Provide the [x, y] coordinate of the cell's center where the given text is located.  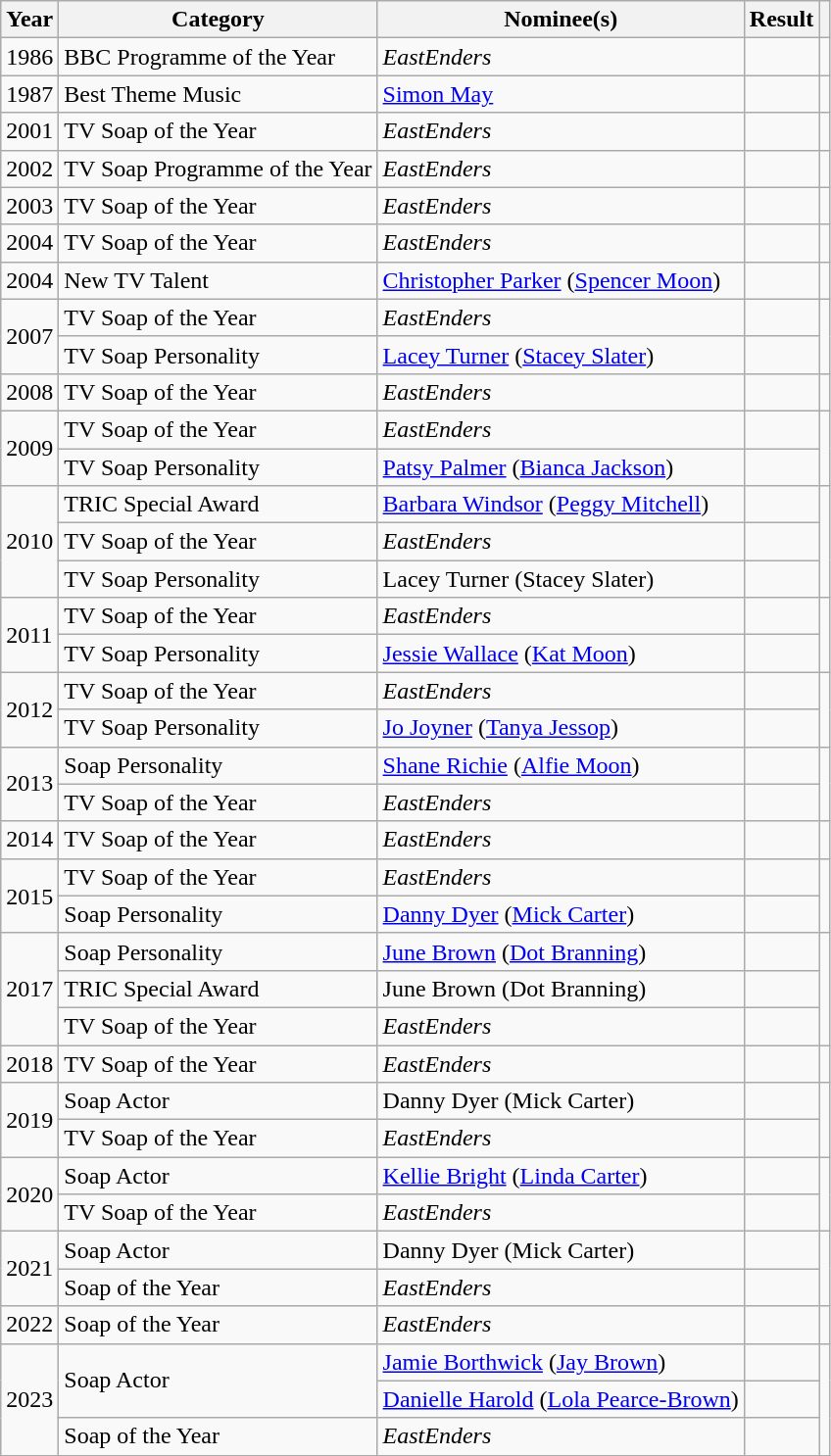
1986 [29, 57]
Simon May [561, 94]
2018 [29, 1063]
Jamie Borthwick (Jay Brown) [561, 1362]
Shane Richie (Alfie Moon) [561, 765]
2010 [29, 542]
BBC Programme of the Year [218, 57]
2021 [29, 1269]
2009 [29, 448]
Patsy Palmer (Bianca Jackson) [561, 467]
Christopher Parker (Spencer Moon) [561, 280]
2002 [29, 169]
2007 [29, 336]
2011 [29, 635]
Nominee(s) [561, 20]
Category [218, 20]
2012 [29, 709]
TV Soap Programme of the Year [218, 169]
Jessie Wallace (Kat Moon) [561, 654]
2022 [29, 1325]
Result [781, 20]
New TV Talent [218, 280]
Year [29, 20]
Kellie Bright (Linda Carter) [561, 1176]
2020 [29, 1194]
Jo Joyner (Tanya Jessop) [561, 728]
2013 [29, 784]
2001 [29, 131]
Danielle Harold (Lola Pearce-Brown) [561, 1399]
1987 [29, 94]
2019 [29, 1120]
2014 [29, 840]
Barbara Windsor (Peggy Mitchell) [561, 505]
2003 [29, 206]
2008 [29, 392]
Best Theme Music [218, 94]
2017 [29, 989]
2015 [29, 896]
2023 [29, 1399]
